Provide the [X, Y] coordinate of the cell's center where the given text is located.  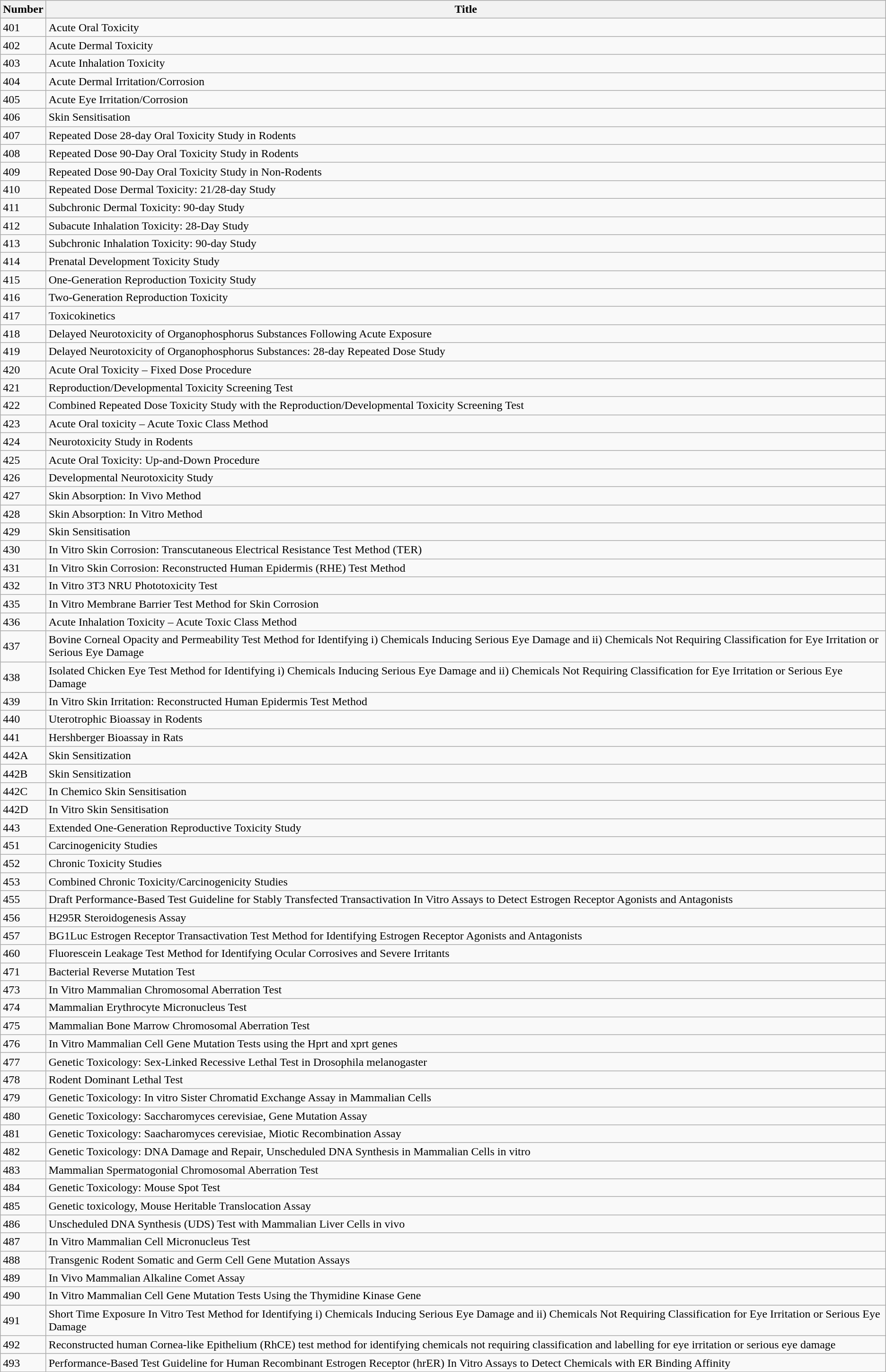
489 [23, 1278]
In Vitro Membrane Barrier Test Method for Skin Corrosion [466, 604]
412 [23, 226]
Genetic toxicology, Mouse Heritable Translocation Assay [466, 1206]
Unscheduled DNA Synthesis (UDS) Test with Mammalian Liver Cells in vivo [466, 1224]
In Chemico Skin Sensitisation [466, 791]
426 [23, 478]
414 [23, 262]
427 [23, 496]
475 [23, 1026]
442C [23, 791]
Hershberger Bioassay in Rats [466, 737]
Reproduction/Developmental Toxicity Screening Test [466, 388]
Repeated Dose 90-Day Oral Toxicity Study in Rodents [466, 153]
451 [23, 846]
404 [23, 81]
437 [23, 646]
413 [23, 244]
436 [23, 622]
420 [23, 370]
485 [23, 1206]
Chronic Toxicity Studies [466, 864]
Genetic Toxicology: Sex-Linked Recessive Lethal Test in Drosophila melanogaster [466, 1062]
Title [466, 9]
452 [23, 864]
493 [23, 1363]
430 [23, 550]
456 [23, 918]
482 [23, 1152]
407 [23, 135]
415 [23, 280]
438 [23, 677]
Transgenic Rodent Somatic and Germ Cell Gene Mutation Assays [466, 1260]
Acute Oral Toxicity [466, 27]
Mammalian Bone Marrow Chromosomal Aberration Test [466, 1026]
Skin Absorption: In Vitro Method [466, 513]
In Vitro Skin Corrosion: Reconstructed Human Epidermis (RHE) Test Method [466, 568]
In Vitro Skin Corrosion: Transcutaneous Electrical Resistance Test Method (TER) [466, 550]
In Vitro Mammalian Cell Micronucleus Test [466, 1242]
425 [23, 460]
Delayed Neurotoxicity of Organophosphorus Substances: 28-day Repeated Dose Study [466, 352]
442D [23, 809]
Draft Performance-Based Test Guideline for Stably Transfected Transactivation In Vitro Assays to Detect Estrogen Receptor Agonists and Antagonists [466, 900]
Repeated Dose 90-Day Oral Toxicity Study in Non-Rodents [466, 171]
Performance-Based Test Guideline for Human Recombinant Estrogen Receptor (hrER) In Vitro Assays to Detect Chemicals with ER Binding Affinity [466, 1363]
423 [23, 424]
Repeated Dose 28-day Oral Toxicity Study in Rodents [466, 135]
Acute Dermal Toxicity [466, 45]
Acute Oral Toxicity – Fixed Dose Procedure [466, 370]
410 [23, 189]
487 [23, 1242]
416 [23, 298]
439 [23, 701]
442B [23, 773]
411 [23, 207]
Acute Eye Irritation/Corrosion [466, 99]
490 [23, 1296]
In Vitro Skin Irritation: Reconstructed Human Epidermis Test Method [466, 701]
453 [23, 882]
442A [23, 755]
491 [23, 1320]
Developmental Neurotoxicity Study [466, 478]
In Vitro Mammalian Chromosomal Aberration Test [466, 990]
403 [23, 63]
Genetic Toxicology: Mouse Spot Test [466, 1188]
481 [23, 1134]
Carcinogenicity Studies [466, 846]
409 [23, 171]
476 [23, 1044]
477 [23, 1062]
Genetic Toxicology: DNA Damage and Repair, Unscheduled DNA Synthesis in Mammalian Cells in vitro [466, 1152]
457 [23, 936]
401 [23, 27]
402 [23, 45]
Prenatal Development Toxicity Study [466, 262]
Combined Repeated Dose Toxicity Study with the Reproduction/Developmental Toxicity Screening Test [466, 406]
405 [23, 99]
Extended One-Generation Reproductive Toxicity Study [466, 828]
441 [23, 737]
478 [23, 1080]
Rodent Dominant Lethal Test [466, 1080]
Neurotoxicity Study in Rodents [466, 442]
471 [23, 972]
480 [23, 1115]
Acute Inhalation Toxicity [466, 63]
Number [23, 9]
Acute Oral toxicity – Acute Toxic Class Method [466, 424]
431 [23, 568]
In Vitro 3T3 NRU Phototoxicity Test [466, 586]
Combined Chronic Toxicity/Carcinogenicity Studies [466, 882]
Subchronic Inhalation Toxicity: 90-day Study [466, 244]
408 [23, 153]
419 [23, 352]
Acute Inhalation Toxicity – Acute Toxic Class Method [466, 622]
Mammalian Erythrocyte Micronucleus Test [466, 1008]
421 [23, 388]
474 [23, 1008]
Bacterial Reverse Mutation Test [466, 972]
488 [23, 1260]
432 [23, 586]
Genetic Toxicology: Saccharomyces cerevisiae, Gene Mutation Assay [466, 1115]
In Vitro Mammalian Cell Gene Mutation Tests using the Hprt and xprt genes [466, 1044]
473 [23, 990]
In Vitro Skin Sensitisation [466, 809]
In Vitro Mammalian Cell Gene Mutation Tests Using the Thymidine Kinase Gene [466, 1296]
Delayed Neurotoxicity of Organophosphorus Substances Following Acute Exposure [466, 334]
424 [23, 442]
483 [23, 1170]
429 [23, 532]
440 [23, 719]
428 [23, 513]
Repeated Dose Dermal Toxicity: 21/28-day Study [466, 189]
Toxicokinetics [466, 316]
455 [23, 900]
418 [23, 334]
435 [23, 604]
492 [23, 1345]
479 [23, 1098]
Two-Generation Reproduction Toxicity [466, 298]
Mammalian Spermatogonial Chromosomal Aberration Test [466, 1170]
Subacute Inhalation Toxicity: 28-Day Study [466, 226]
Uterotrophic Bioassay in Rodents [466, 719]
422 [23, 406]
460 [23, 954]
H295R Steroidogenesis Assay [466, 918]
One-Generation Reproduction Toxicity Study [466, 280]
443 [23, 828]
484 [23, 1188]
In Vivo Mammalian Alkaline Comet Assay [466, 1278]
417 [23, 316]
Genetic Toxicology: Saacharomyces cerevisiae, Miotic Recombination Assay [466, 1134]
406 [23, 117]
Genetic Toxicology: In vitro Sister Chromatid Exchange Assay in Mammalian Cells [466, 1098]
Subchronic Dermal Toxicity: 90-day Study [466, 207]
Fluorescein Leakage Test Method for Identifying Ocular Corrosives and Severe Irritants [466, 954]
Skin Absorption: In Vivo Method [466, 496]
Acute Oral Toxicity: Up-and-Down Procedure [466, 460]
BG1Luc Estrogen Receptor Transactivation Test Method for Identifying Estrogen Receptor Agonists and Antagonists [466, 936]
486 [23, 1224]
Acute Dermal Irritation/Corrosion [466, 81]
